Identify which cell holds the provided text, then report its (X, Y) central coordinate. 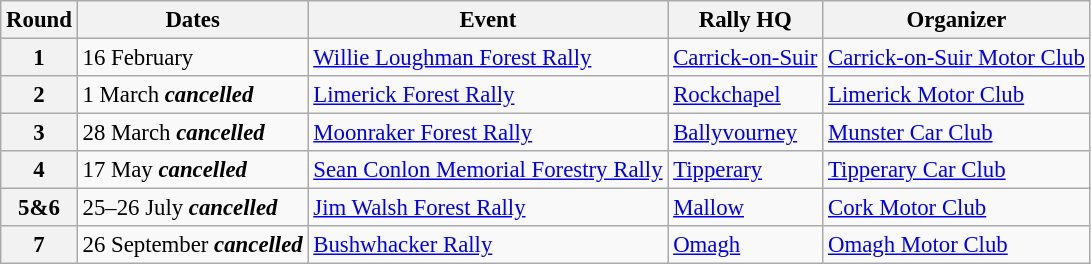
5&6 (39, 208)
3 (39, 133)
Carrick-on-Suir Motor Club (956, 58)
Sean Conlon Memorial Forestry Rally (488, 170)
Ballyvourney (746, 133)
26 September cancelled (192, 245)
17 May cancelled (192, 170)
1 (39, 58)
Mallow (746, 208)
Organizer (956, 20)
Bushwhacker Rally (488, 245)
4 (39, 170)
Omagh Motor Club (956, 245)
2 (39, 95)
Tipperary Car Club (956, 170)
Jim Walsh Forest Rally (488, 208)
Rockchapel (746, 95)
Event (488, 20)
7 (39, 245)
Omagh (746, 245)
25–26 July cancelled (192, 208)
Rally HQ (746, 20)
Tipperary (746, 170)
Round (39, 20)
Carrick-on-Suir (746, 58)
1 March cancelled (192, 95)
Limerick Forest Rally (488, 95)
28 March cancelled (192, 133)
Limerick Motor Club (956, 95)
16 February (192, 58)
Dates (192, 20)
Munster Car Club (956, 133)
Cork Motor Club (956, 208)
Moonraker Forest Rally (488, 133)
Willie Loughman Forest Rally (488, 58)
